Identify which cell holds the provided text, then report its (x, y) central coordinate. 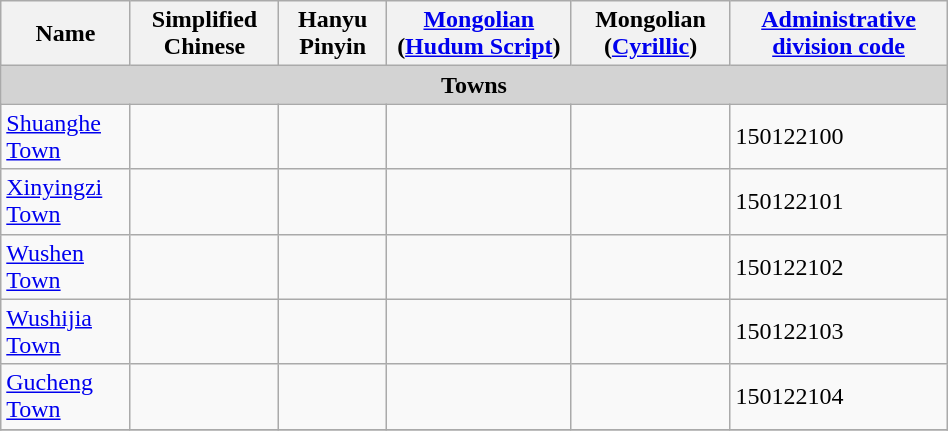
Mongolian (Hudum Script) (478, 34)
Mongolian (Cyrillic) (650, 34)
Wushijia Town (66, 332)
150122102 (838, 266)
Wushen Town (66, 266)
150122101 (838, 202)
Towns (474, 85)
150122104 (838, 396)
Name (66, 34)
Simplified Chinese (204, 34)
Shuanghe Town (66, 136)
150122103 (838, 332)
Xinyingzi Town (66, 202)
Hanyu Pinyin (332, 34)
150122100 (838, 136)
Administrative division code (838, 34)
Gucheng Town (66, 396)
